Search for the cell housing the specified text and yield its [x, y] center coordinate. 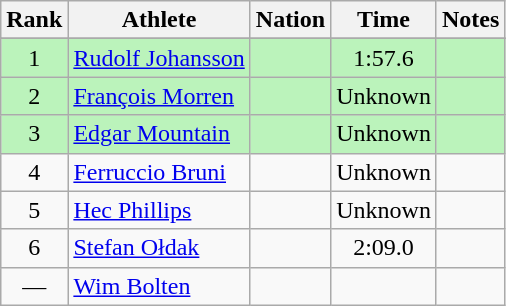
Rank [34, 20]
Rudolf Johansson [159, 58]
1:57.6 [384, 58]
4 [34, 172]
François Morren [159, 96]
6 [34, 248]
Ferruccio Bruni [159, 172]
Hec Phillips [159, 210]
Athlete [159, 20]
Nation [290, 20]
Wim Bolten [159, 286]
2 [34, 96]
Time [384, 20]
— [34, 286]
5 [34, 210]
3 [34, 134]
Notes [470, 20]
2:09.0 [384, 248]
Stefan Ołdak [159, 248]
1 [34, 58]
Edgar Mountain [159, 134]
